From the cell containing the given text, extract its center point as [X, Y] coordinate. 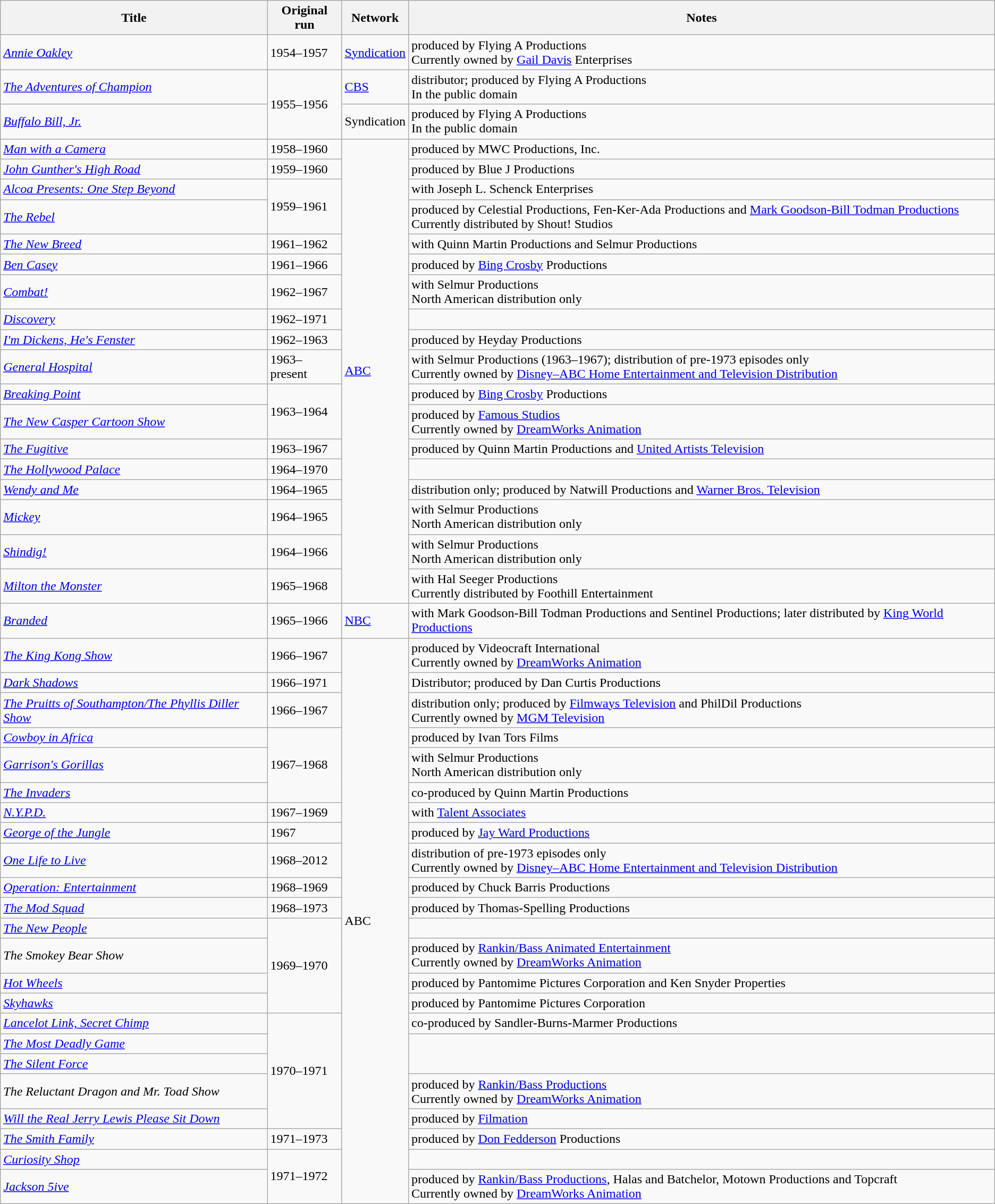
Breaking Point [134, 394]
George of the Jungle [134, 833]
1967–1969 [305, 813]
The Fugitive [134, 449]
Shindig! [134, 552]
produced by Ivan Tors Films [702, 737]
co-produced by Quinn Martin Productions [702, 793]
produced by Pantomime Pictures Corporation and Ken Snyder Properties [702, 983]
General Hospital [134, 367]
1962–1971 [305, 319]
produced by Blue J Productions [702, 169]
Original run [305, 18]
produced by Quinn Martin Productions and United Artists Television [702, 449]
1966–1971 [305, 683]
Buffalo Bill, Jr. [134, 121]
Wendy and Me [134, 490]
produced by Flying A ProductionsCurrently owned by Gail Davis Enterprises [702, 52]
The Hollywood Palace [134, 469]
1961–1962 [305, 244]
1963–present [305, 367]
CBS [375, 87]
Operation: Entertainment [134, 888]
Man with a Camera [134, 149]
distribution of pre-1973 episodes onlyCurrently owned by Disney–ABC Home Entertainment and Television Distribution [702, 860]
The Smith Family [134, 1139]
1971–1972 [305, 1177]
1964–1966 [305, 552]
produced by Celestial Productions, Fen-Ker-Ada Productions and Mark Goodson-Bill Todman ProductionsCurrently distributed by Shout! Studios [702, 217]
produced by MWC Productions, Inc. [702, 149]
produced by Videocraft InternationalCurrently owned by DreamWorks Animation [702, 655]
Notes [702, 18]
Garrison's Gorillas [134, 764]
Ben Casey [134, 264]
1961–1966 [305, 264]
produced by Filmation [702, 1118]
The Invaders [134, 793]
Network [375, 18]
1963–1967 [305, 449]
Will the Real Jerry Lewis Please Sit Down [134, 1118]
Jackson 5ive [134, 1186]
One Life to Live [134, 860]
produced by Thomas-Spelling Productions [702, 908]
NBC [375, 621]
The Pruitts of Southampton/The Phyllis Diller Show [134, 710]
The Mod Squad [134, 908]
produced by Rankin/Bass Productions, Halas and Batchelor, Motown Productions and TopcraftCurrently owned by DreamWorks Animation [702, 1186]
Mickey [134, 517]
1970–1971 [305, 1071]
1964–1970 [305, 469]
1968–2012 [305, 860]
1967–1968 [305, 764]
1959–1961 [305, 206]
produced by Pantomime Pictures Corporation [702, 1003]
Cowboy in Africa [134, 737]
1965–1966 [305, 621]
The Reluctant Dragon and Mr. Toad Show [134, 1091]
1965–1968 [305, 586]
Skyhawks [134, 1003]
The Rebel [134, 217]
John Gunther's High Road [134, 169]
distribution only; produced by Natwill Productions and Warner Bros. Television [702, 490]
Combat! [134, 291]
Hot Wheels [134, 983]
distributor; produced by Flying A ProductionsIn the public domain [702, 87]
1963–1964 [305, 411]
with Mark Goodson-Bill Todman Productions and Sentinel Productions; later distributed by King World Productions [702, 621]
Branded [134, 621]
produced by Flying A ProductionsIn the public domain [702, 121]
distribution only; produced by Filmways Television and PhilDil ProductionsCurrently owned by MGM Television [702, 710]
N.Y.P.D. [134, 813]
The New Breed [134, 244]
Title [134, 18]
produced by Rankin/Bass ProductionsCurrently owned by DreamWorks Animation [702, 1091]
1971–1973 [305, 1139]
Dark Shadows [134, 683]
Curiosity Shop [134, 1159]
1968–1973 [305, 908]
Distributor; produced by Dan Curtis Productions [702, 683]
The King Kong Show [134, 655]
The Smokey Bear Show [134, 956]
produced by Heyday Productions [702, 340]
produced by Famous StudiosCurrently owned by DreamWorks Animation [702, 422]
Discovery [134, 319]
The New Casper Cartoon Show [134, 422]
1958–1960 [305, 149]
Lancelot Link, Secret Chimp [134, 1023]
produced by Chuck Barris Productions [702, 888]
with Hal Seeger ProductionsCurrently distributed by Foothill Entertainment [702, 586]
The Silent Force [134, 1064]
1954–1957 [305, 52]
with Quinn Martin Productions and Selmur Productions [702, 244]
Milton the Monster [134, 586]
I'm Dickens, He's Fenster [134, 340]
with Talent Associates [702, 813]
1968–1969 [305, 888]
produced by Don Fedderson Productions [702, 1139]
1955–1956 [305, 104]
with Joseph L. Schenck Enterprises [702, 189]
1962–1967 [305, 291]
The New People [134, 928]
1962–1963 [305, 340]
co-produced by Sandler-Burns-Marmer Productions [702, 1023]
Annie Oakley [134, 52]
1967 [305, 833]
The Adventures of Champion [134, 87]
Alcoa Presents: One Step Beyond [134, 189]
The Most Deadly Game [134, 1043]
produced by Jay Ward Productions [702, 833]
1969–1970 [305, 965]
1959–1960 [305, 169]
produced by Rankin/Bass Animated EntertainmentCurrently owned by DreamWorks Animation [702, 956]
